Return the [X, Y] coordinate for the center point of the cell that contains the specified text.  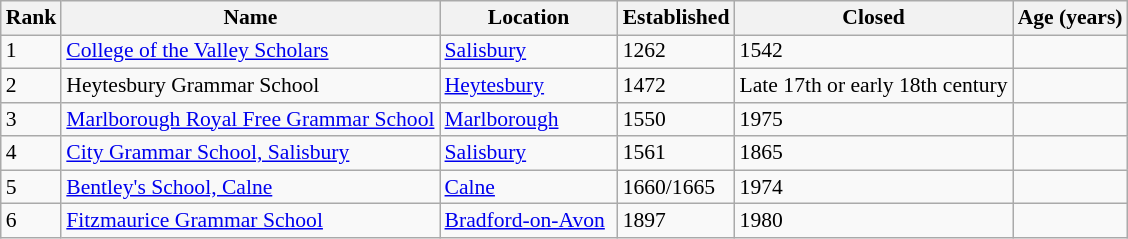
3 [32, 120]
1660/1665 [676, 187]
1974 [874, 187]
5 [32, 187]
Established [676, 18]
1262 [676, 52]
College of the Valley Scholars [250, 52]
Closed [874, 18]
1472 [676, 86]
Calne [529, 187]
Heytesbury Grammar School [250, 86]
Name [250, 18]
Marlborough Royal Free Grammar School [250, 120]
Marlborough [529, 120]
Heytesbury [529, 86]
Late 17th or early 18th century [874, 86]
1561 [676, 154]
1550 [676, 120]
Fitzmaurice Grammar School [250, 221]
1975 [874, 120]
Bentley's School, Calne [250, 187]
Location [529, 18]
Bradford-on-Avon [529, 221]
City Grammar School, Salisbury [250, 154]
6 [32, 221]
1897 [676, 221]
1865 [874, 154]
Rank [32, 18]
4 [32, 154]
1980 [874, 221]
2 [32, 86]
Age (years) [1070, 18]
1 [32, 52]
1542 [874, 52]
